Scan for the cell matching the given text and deliver its [x, y] coordinate at center. 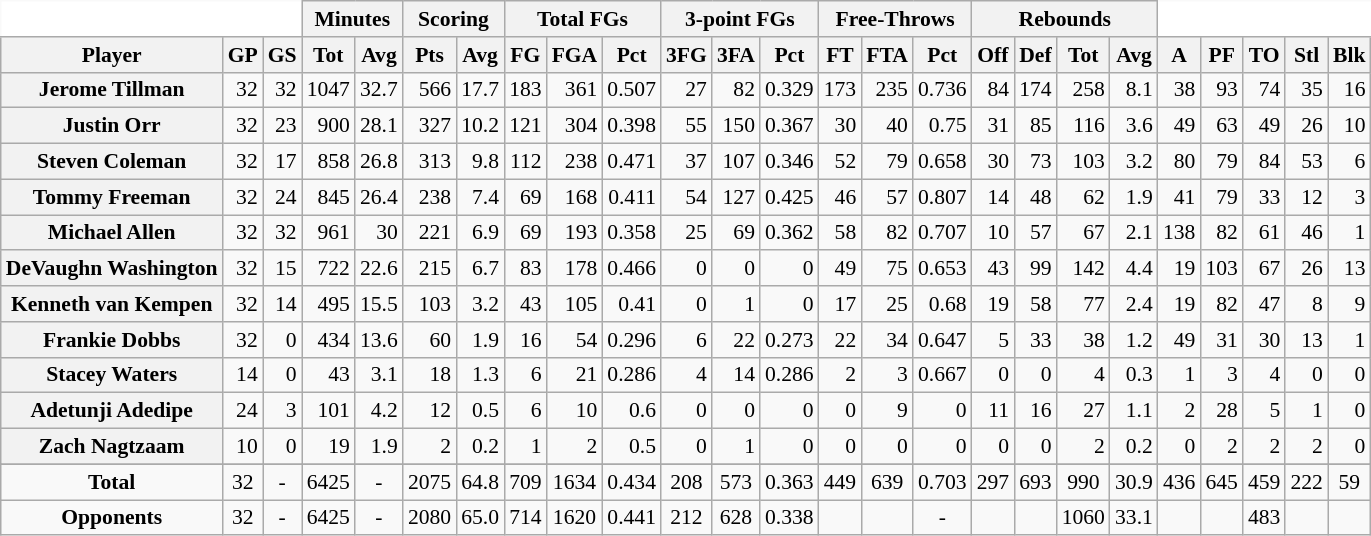
212 [686, 518]
2.1 [1134, 233]
1.1 [1134, 411]
TO [1264, 55]
99 [1036, 269]
Jerome Tillman [112, 90]
304 [575, 126]
PF [1222, 55]
17.7 [480, 90]
434 [328, 340]
Stacey Waters [112, 375]
0.296 [632, 340]
33.1 [1134, 518]
Frankie Dobbs [112, 340]
0.441 [632, 518]
28.1 [379, 126]
3FA [736, 55]
0.667 [942, 375]
48 [1036, 197]
2075 [430, 482]
Pts [430, 55]
101 [328, 411]
1.2 [1134, 340]
93 [1222, 90]
34 [887, 340]
0.466 [632, 269]
6.7 [480, 269]
193 [575, 233]
Opponents [112, 518]
74 [1264, 90]
858 [328, 162]
0.434 [632, 482]
Minutes [352, 19]
3.1 [379, 375]
Player [112, 55]
FTA [887, 55]
722 [328, 269]
105 [575, 304]
40 [887, 126]
4.4 [1134, 269]
327 [430, 126]
Stl [1306, 55]
35 [1306, 90]
208 [686, 482]
FGA [575, 55]
GP [243, 55]
A [1180, 55]
0.807 [942, 197]
64.8 [480, 482]
28 [1222, 411]
80 [1180, 162]
0.6 [632, 411]
138 [1180, 233]
483 [1264, 518]
Total FGs [582, 19]
0.658 [942, 162]
Rebounds [1065, 19]
62 [1084, 197]
0.41 [632, 304]
60 [430, 340]
13.6 [379, 340]
900 [328, 126]
221 [430, 233]
7.4 [480, 197]
75 [887, 269]
0.362 [790, 233]
Michael Allen [112, 233]
150 [736, 126]
41 [1180, 197]
47 [1264, 304]
0.736 [942, 90]
DeVaughn Washington [112, 269]
6.9 [480, 233]
573 [736, 482]
32.7 [379, 90]
0.329 [790, 90]
0.338 [790, 518]
0.367 [790, 126]
449 [840, 482]
52 [840, 162]
3-point FGs [740, 19]
709 [526, 482]
Def [1036, 55]
15 [282, 269]
1620 [575, 518]
168 [575, 197]
1634 [575, 482]
693 [1036, 482]
4.2 [379, 411]
26.4 [379, 197]
173 [840, 90]
961 [328, 233]
112 [526, 162]
61 [1264, 233]
0.75 [942, 126]
Tommy Freeman [112, 197]
9.8 [480, 162]
2080 [430, 518]
18 [430, 375]
Free-Throws [896, 19]
0.647 [942, 340]
FT [840, 55]
GS [282, 55]
Scoring [454, 19]
0.507 [632, 90]
73 [1036, 162]
63 [1222, 126]
65.0 [480, 518]
2.4 [1134, 304]
26.8 [379, 162]
297 [994, 482]
313 [430, 162]
Total [112, 482]
0.411 [632, 197]
Zach Nagtzaam [112, 447]
11 [994, 411]
0.471 [632, 162]
0.358 [632, 233]
436 [1180, 482]
77 [1084, 304]
116 [1084, 126]
53 [1306, 162]
990 [1084, 482]
628 [736, 518]
Justin Orr [112, 126]
0.707 [942, 233]
107 [736, 162]
Adetunji Adedipe [112, 411]
127 [736, 197]
85 [1036, 126]
459 [1264, 482]
121 [526, 126]
Blk [1350, 55]
Steven Coleman [112, 162]
0.653 [942, 269]
183 [526, 90]
495 [328, 304]
37 [686, 162]
15.5 [379, 304]
639 [887, 482]
222 [1306, 482]
0.346 [790, 162]
8.1 [1134, 90]
714 [526, 518]
235 [887, 90]
142 [1084, 269]
0.3 [1134, 375]
30.9 [1134, 482]
258 [1084, 90]
1.3 [480, 375]
0.425 [790, 197]
0.398 [632, 126]
3.6 [1134, 126]
22.6 [379, 269]
845 [328, 197]
1047 [328, 90]
Off [994, 55]
0.363 [790, 482]
3FG [686, 55]
FG [526, 55]
215 [430, 269]
0.273 [790, 340]
0.68 [942, 304]
55 [686, 126]
23 [282, 126]
645 [1222, 482]
Kenneth van Kempen [112, 304]
566 [430, 90]
178 [575, 269]
10.2 [480, 126]
0.703 [942, 482]
361 [575, 90]
83 [526, 269]
21 [575, 375]
8 [1306, 304]
1060 [1084, 518]
59 [1350, 482]
174 [1036, 90]
